Search for the cell housing the specified text and yield its (x, y) center coordinate. 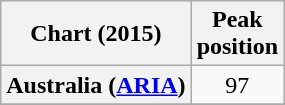
97 (237, 85)
Peakposition (237, 34)
Chart (2015) (96, 34)
Australia (ARIA) (96, 85)
